For the text-containing cell, return its midpoint in [X, Y] coordinate format. 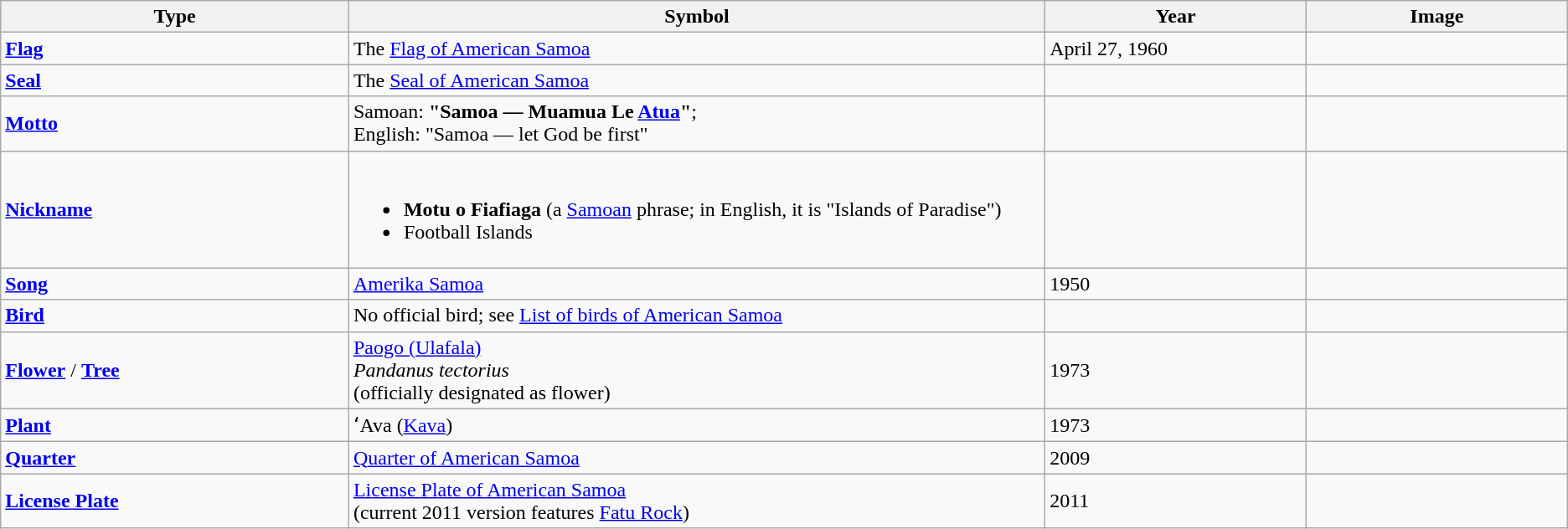
Seal [175, 80]
The Flag of American Samoa [697, 49]
Samoan: "Samoa — Muamua Le Atua";English: "Samoa — let God be first" [697, 124]
Motto [175, 124]
The Seal of American Samoa [697, 80]
2011 [1176, 501]
Year [1176, 17]
2009 [1176, 458]
Motu o Fiafiaga (a Samoan phrase; in English, it is "Islands of Paradise")Football Islands [697, 209]
Flower / Tree [175, 370]
License Plate of American Samoa(current 2011 version features Fatu Rock) [697, 501]
Quarter of American Samoa [697, 458]
Bird [175, 316]
Symbol [697, 17]
Plant [175, 425]
No official bird; see List of birds of American Samoa [697, 316]
Image [1436, 17]
April 27, 1960 [1176, 49]
Quarter [175, 458]
Type [175, 17]
Song [175, 284]
Nickname [175, 209]
Paogo (Ulafala) Pandanus tectorius (officially designated as flower) [697, 370]
License Plate [175, 501]
Flag [175, 49]
1950 [1176, 284]
Amerika Samoa [697, 284]
ʻAva (Kava) [697, 425]
